Return (x, y) of the center of cell containing provided text 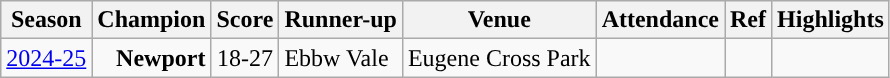
Eugene Cross Park (499, 58)
Champion (152, 20)
18-27 (245, 58)
Highlights (831, 20)
Ref (748, 20)
Score (245, 20)
Newport (152, 58)
Ebbw Vale (341, 58)
Season (46, 20)
Attendance (660, 20)
Runner-up (341, 20)
Venue (499, 20)
2024-25 (46, 58)
